Search for the cell housing the specified text and yield its (X, Y) center coordinate. 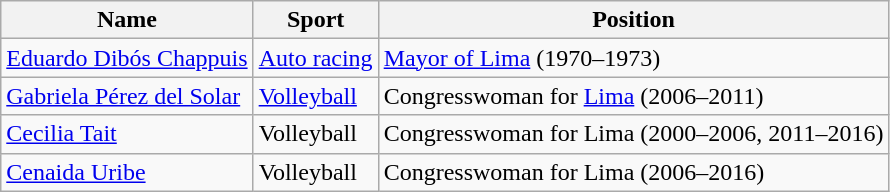
Congresswoman for Lima (2006–2011) (634, 96)
Congresswoman for Lima (2006–2016) (634, 172)
Congresswoman for Lima (2000–2006, 2011–2016) (634, 134)
Gabriela Pérez del Solar (127, 96)
Cecilia Tait (127, 134)
Sport (316, 20)
Auto racing (316, 58)
Cenaida Uribe (127, 172)
Position (634, 20)
Mayor of Lima (1970–1973) (634, 58)
Name (127, 20)
Eduardo Dibós Chappuis (127, 58)
